Search for the cell housing the specified text and yield its (X, Y) center coordinate. 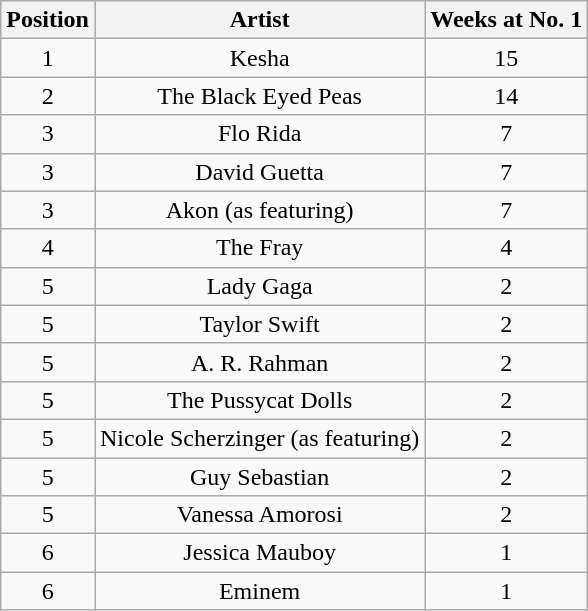
Position (48, 20)
Taylor Swift (259, 324)
Weeks at No. 1 (506, 20)
Flo Rida (259, 134)
Vanessa Amorosi (259, 515)
A. R. Rahman (259, 362)
Nicole Scherzinger (as featuring) (259, 438)
Guy Sebastian (259, 477)
Artist (259, 20)
The Pussycat Dolls (259, 400)
Kesha (259, 58)
14 (506, 96)
Akon (as featuring) (259, 210)
The Black Eyed Peas (259, 96)
The Fray (259, 248)
15 (506, 58)
David Guetta (259, 172)
Lady Gaga (259, 286)
Jessica Mauboy (259, 553)
Eminem (259, 591)
